Determine the [X, Y] coordinate at the center of the cell enclosing the given text.  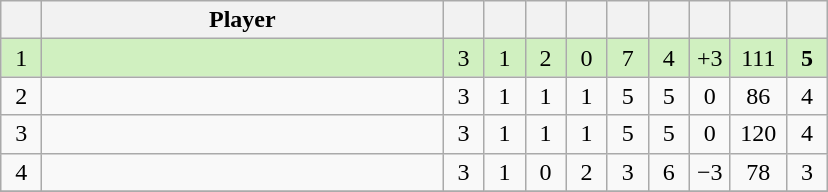
120 [758, 134]
78 [758, 172]
Player [242, 20]
6 [668, 172]
111 [758, 58]
7 [628, 58]
86 [758, 96]
−3 [710, 172]
+3 [710, 58]
